Output the (x, y) coordinate of the center of the cell containing the given text.  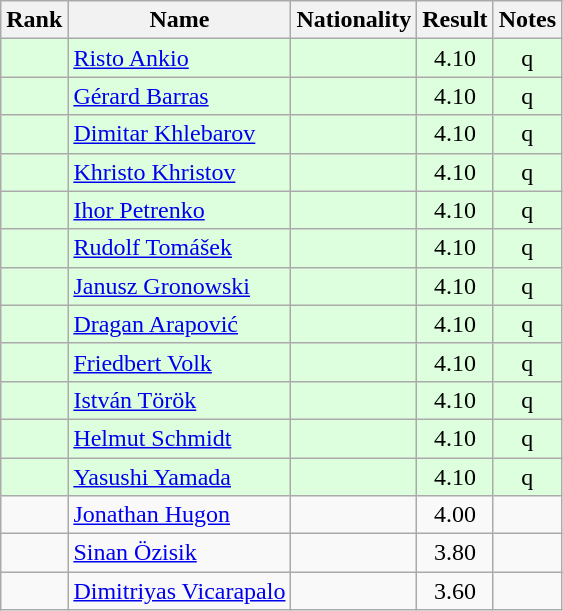
Dimitriyas Vicarapalo (180, 591)
Jonathan Hugon (180, 515)
Khristo Khristov (180, 172)
Name (180, 20)
Dragan Arapović (180, 324)
Yasushi Yamada (180, 477)
Result (455, 20)
Dimitar Khlebarov (180, 134)
3.80 (455, 553)
Helmut Schmidt (180, 438)
Risto Ankio (180, 58)
Ihor Petrenko (180, 210)
Sinan Özisik (180, 553)
Rank (34, 20)
István Török (180, 400)
Nationality (354, 20)
Notes (527, 20)
Janusz Gronowski (180, 286)
4.00 (455, 515)
3.60 (455, 591)
Friedbert Volk (180, 362)
Rudolf Tomášek (180, 248)
Gérard Barras (180, 96)
